Output the [X, Y] coordinate of the center of the cell containing the given text.  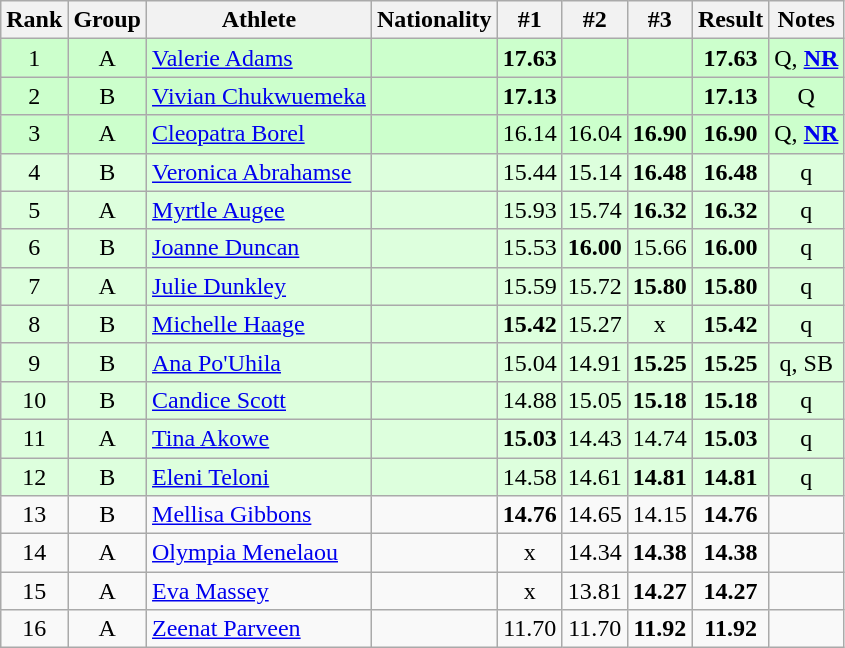
Rank [34, 20]
14.65 [594, 515]
12 [34, 477]
14.91 [594, 362]
15.53 [530, 248]
16.04 [594, 134]
Eva Massey [260, 591]
Zeenat Parveen [260, 629]
15 [34, 591]
Notes [806, 20]
Michelle Haage [260, 324]
Vivian Chukwuemeka [260, 96]
Olympia Menelaou [260, 553]
Joanne Duncan [260, 248]
14.88 [530, 400]
Cleopatra Borel [260, 134]
14.15 [660, 515]
15.27 [594, 324]
5 [34, 210]
8 [34, 324]
Nationality [434, 20]
14.61 [594, 477]
14 [34, 553]
4 [34, 172]
Result [730, 20]
11 [34, 438]
10 [34, 400]
Candice Scott [260, 400]
15.04 [530, 362]
Group [108, 20]
15.05 [594, 400]
1 [34, 58]
Eleni Teloni [260, 477]
#3 [660, 20]
#1 [530, 20]
Myrtle Augee [260, 210]
14.58 [530, 477]
15.72 [594, 286]
16 [34, 629]
6 [34, 248]
16.14 [530, 134]
Mellisa Gibbons [260, 515]
14.34 [594, 553]
15.44 [530, 172]
3 [34, 134]
15.66 [660, 248]
7 [34, 286]
15.93 [530, 210]
2 [34, 96]
15.74 [594, 210]
15.14 [594, 172]
#2 [594, 20]
Athlete [260, 20]
Tina Akowe [260, 438]
Valerie Adams [260, 58]
Ana Po'Uhila [260, 362]
Veronica Abrahamse [260, 172]
13.81 [594, 591]
14.74 [660, 438]
q, SB [806, 362]
Julie Dunkley [260, 286]
14.43 [594, 438]
15.59 [530, 286]
9 [34, 362]
13 [34, 515]
Q [806, 96]
